Identify which cell holds the provided text, then report its (x, y) central coordinate. 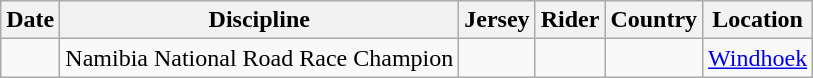
Country (654, 20)
Windhoek (758, 58)
Date (30, 20)
Rider (570, 20)
Namibia National Road Race Champion (260, 58)
Jersey (497, 20)
Discipline (260, 20)
Location (758, 20)
